Extract the (X, Y) coordinate from the center of the cell holding the provided text.  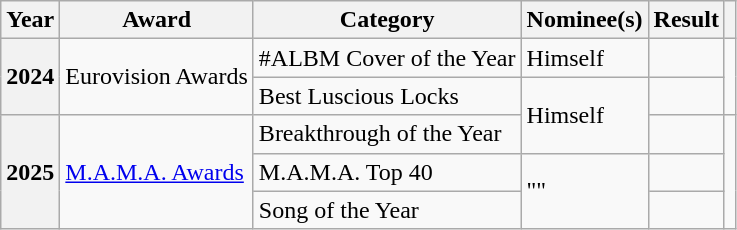
Year (30, 20)
Eurovision Awards (157, 77)
Result (686, 20)
Category (387, 20)
Nominee(s) (584, 20)
Best Luscious Locks (387, 96)
2025 (30, 172)
Breakthrough of the Year (387, 134)
2024 (30, 77)
M.A.M.A. Top 40 (387, 172)
Song of the Year (387, 210)
M.A.M.A. Awards (157, 172)
Award (157, 20)
#ALBM Cover of the Year (387, 58)
"" (584, 191)
